Extract the [X, Y] coordinate from the center of the cell holding the provided text.  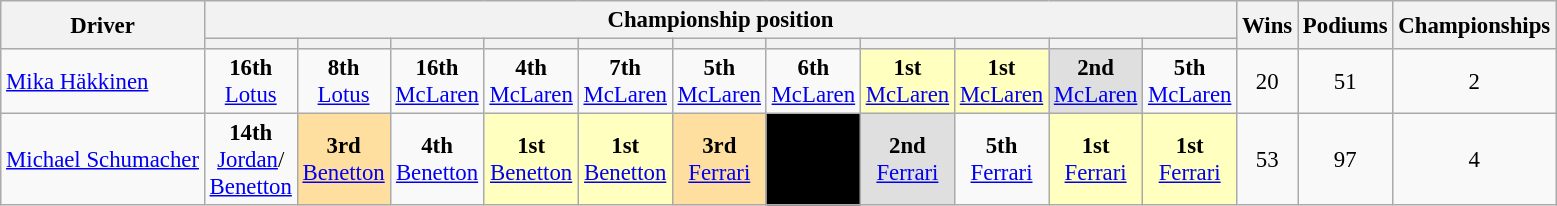
2ndFerrari [907, 160]
Wins [1268, 25]
2ndMcLaren [1096, 82]
20 [1268, 82]
Podiums [1346, 25]
16thLotus [250, 82]
3rdBenetton [344, 160]
53 [1268, 160]
16thMcLaren [437, 82]
51 [1346, 82]
7thMcLaren [625, 82]
6thMcLaren [813, 82]
Championships [1474, 25]
5thFerrari [1001, 160]
8thLotus [344, 82]
14thJordan/Benetton [250, 160]
3rdFerrari [719, 160]
4thBenetton [437, 160]
4 [1474, 160]
Mika Häkkinen [103, 82]
DSQ [813, 160]
Driver [103, 25]
2 [1474, 82]
Michael Schumacher [103, 160]
4thMcLaren [531, 82]
Championship position [720, 20]
97 [1346, 160]
